Find where the given text appears and provide that cell's center as [x, y] coordinate. 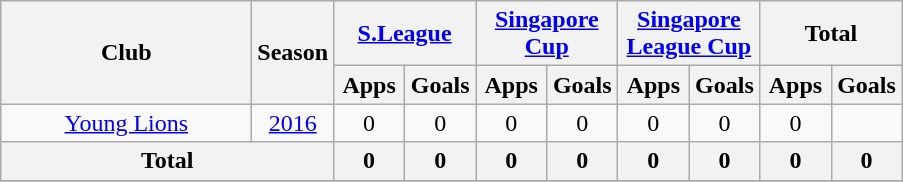
SingaporeLeague Cup [689, 34]
Club [126, 52]
Season [293, 52]
2016 [293, 123]
S.League [405, 34]
Singapore Cup [547, 34]
Young Lions [126, 123]
